Locate the cell with the specified text and output its (X, Y) center coordinate. 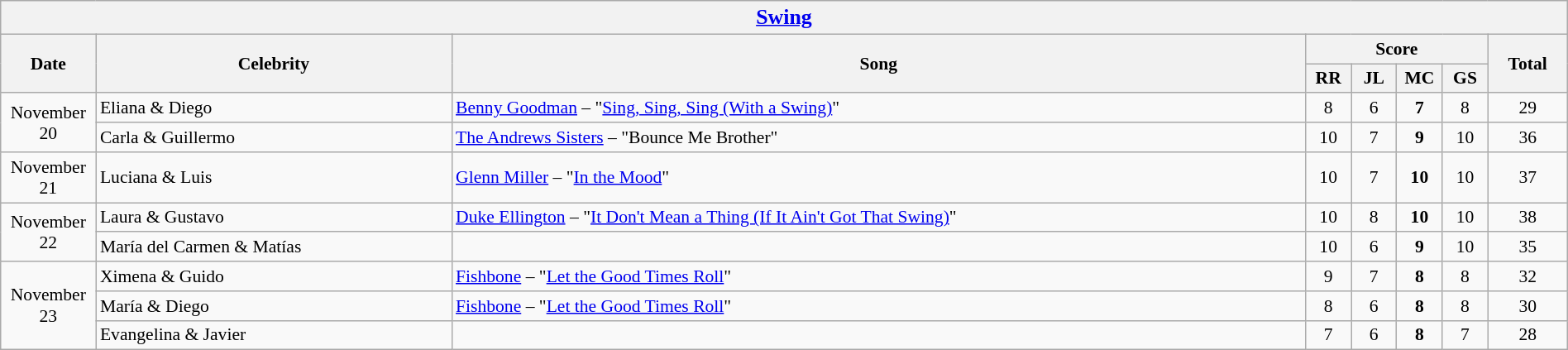
Luciana & Luis (274, 177)
November 20 (48, 122)
Evangelina & Javier (274, 335)
Date (48, 63)
November 23 (48, 306)
Glenn Miller – "In the Mood" (878, 177)
Carla & Guillermo (274, 137)
30 (1527, 306)
María & Diego (274, 306)
MC (1419, 79)
Song (878, 63)
37 (1527, 177)
35 (1527, 247)
28 (1527, 335)
38 (1527, 218)
Celebrity (274, 63)
Score (1397, 49)
Swing (784, 17)
November 21 (48, 177)
29 (1527, 108)
Laura & Gustavo (274, 218)
November 22 (48, 232)
32 (1527, 276)
GS (1465, 79)
Total (1527, 63)
María del Carmen & Matías (274, 247)
Eliana & Diego (274, 108)
JL (1374, 79)
The Andrews Sisters – "Bounce Me Brother" (878, 137)
Duke Ellington – "It Don't Mean a Thing (If It Ain't Got That Swing)" (878, 218)
RR (1328, 79)
36 (1527, 137)
Benny Goodman – "Sing, Sing, Sing (With a Swing)" (878, 108)
Ximena & Guido (274, 276)
